From the cell containing the given text, extract its center point as (x, y) coordinate. 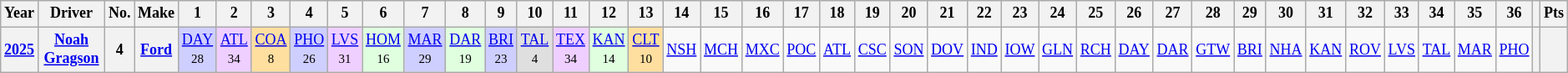
Year (20, 13)
Make (157, 13)
8 (466, 13)
TAL4 (534, 50)
29 (1251, 13)
DAY28 (197, 50)
2 (234, 13)
15 (721, 13)
SON (908, 50)
PHO (1515, 50)
Noah Gragson (71, 50)
DAR (1172, 50)
28 (1213, 13)
COA 8 (271, 50)
ATL (837, 50)
32 (1366, 13)
IOW (1020, 50)
33 (1401, 13)
6 (384, 13)
MAR (1475, 50)
17 (802, 13)
NSH (681, 50)
ATL34 (234, 50)
14 (681, 13)
MCH (721, 50)
9 (501, 13)
20 (908, 13)
12 (609, 13)
5 (346, 13)
TAL (1436, 50)
25 (1095, 13)
34 (1436, 13)
1 (197, 13)
3 (271, 13)
LVS31 (346, 50)
19 (872, 13)
ROV (1366, 50)
27 (1172, 13)
GTW (1213, 50)
MAR29 (425, 50)
CSC (872, 50)
31 (1326, 13)
16 (762, 13)
BRI23 (501, 50)
PHO26 (309, 50)
RCH (1095, 50)
11 (571, 13)
Pts (1555, 13)
KAN (1326, 50)
2025 (20, 50)
MXC (762, 50)
POC (802, 50)
HOM16 (384, 50)
CLT10 (646, 50)
7 (425, 13)
IND (984, 50)
23 (1020, 13)
DAY (1134, 50)
30 (1286, 13)
NHA (1286, 50)
21 (948, 13)
LVS (1401, 50)
KAN14 (609, 50)
10 (534, 13)
36 (1515, 13)
DOV (948, 50)
24 (1058, 13)
GLN (1058, 50)
Ford (157, 50)
TEX34 (571, 50)
Driver (71, 13)
26 (1134, 13)
13 (646, 13)
22 (984, 13)
18 (837, 13)
DAR19 (466, 50)
No. (120, 13)
BRI (1251, 50)
35 (1475, 13)
